Identify which cell holds the provided text, then report its (x, y) central coordinate. 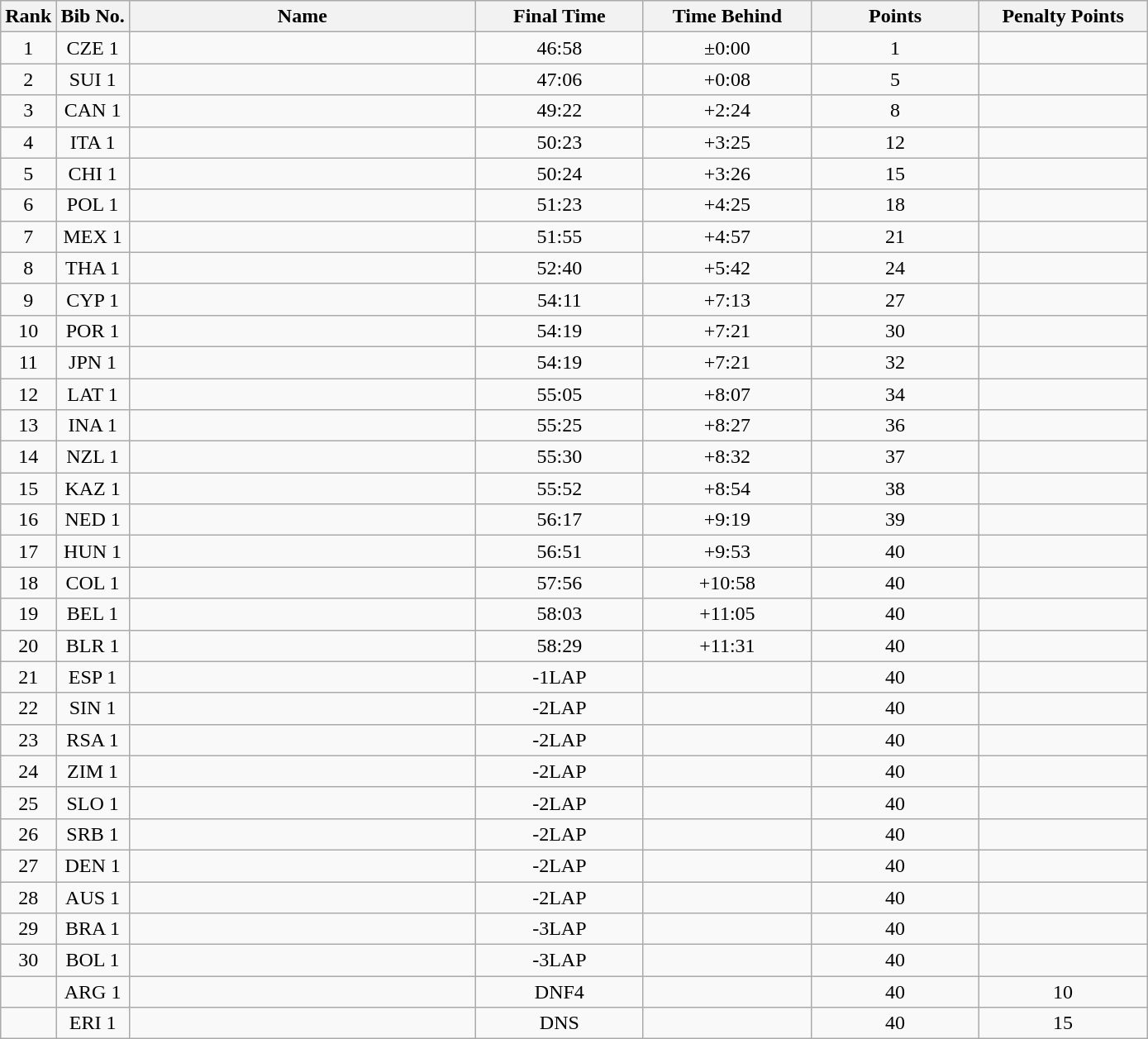
MEX 1 (93, 236)
25 (28, 803)
+11:31 (727, 646)
+11:05 (727, 614)
+9:53 (727, 551)
7 (28, 236)
57:56 (559, 583)
CAN 1 (93, 111)
JPN 1 (93, 362)
3 (28, 111)
-1LAP (559, 677)
AUS 1 (93, 897)
BEL 1 (93, 614)
±0:00 (727, 48)
NED 1 (93, 520)
HUN 1 (93, 551)
DNF4 (559, 992)
56:17 (559, 520)
47:06 (559, 79)
4 (28, 142)
Rank (28, 17)
37 (894, 457)
BOL 1 (93, 960)
DNS (559, 1023)
BLR 1 (93, 646)
39 (894, 520)
22 (28, 708)
+2:24 (727, 111)
+8:32 (727, 457)
56:51 (559, 551)
54:11 (559, 299)
16 (28, 520)
ITA 1 (93, 142)
+0:08 (727, 79)
+3:26 (727, 174)
DEN 1 (93, 865)
46:58 (559, 48)
58:29 (559, 646)
55:05 (559, 394)
+9:19 (727, 520)
51:55 (559, 236)
6 (28, 205)
+7:13 (727, 299)
55:52 (559, 489)
SLO 1 (93, 803)
36 (894, 426)
50:24 (559, 174)
CHI 1 (93, 174)
INA 1 (93, 426)
Final Time (559, 17)
19 (28, 614)
LAT 1 (93, 394)
9 (28, 299)
+8:07 (727, 394)
51:23 (559, 205)
50:23 (559, 142)
26 (28, 834)
28 (28, 897)
ESP 1 (93, 677)
17 (28, 551)
55:30 (559, 457)
ARG 1 (93, 992)
CYP 1 (93, 299)
55:25 (559, 426)
14 (28, 457)
NZL 1 (93, 457)
29 (28, 929)
+10:58 (727, 583)
Penalty Points (1063, 17)
20 (28, 646)
+3:25 (727, 142)
+4:25 (727, 205)
+8:27 (727, 426)
SIN 1 (93, 708)
POR 1 (93, 331)
ERI 1 (93, 1023)
38 (894, 489)
+5:42 (727, 268)
POL 1 (93, 205)
Points (894, 17)
SRB 1 (93, 834)
Name (302, 17)
ZIM 1 (93, 771)
Time Behind (727, 17)
11 (28, 362)
THA 1 (93, 268)
+8:54 (727, 489)
52:40 (559, 268)
32 (894, 362)
13 (28, 426)
CZE 1 (93, 48)
58:03 (559, 614)
+4:57 (727, 236)
SUI 1 (93, 79)
COL 1 (93, 583)
49:22 (559, 111)
34 (894, 394)
23 (28, 740)
2 (28, 79)
BRA 1 (93, 929)
KAZ 1 (93, 489)
Bib No. (93, 17)
RSA 1 (93, 740)
